Identify which cell holds the provided text, then report its [x, y] central coordinate. 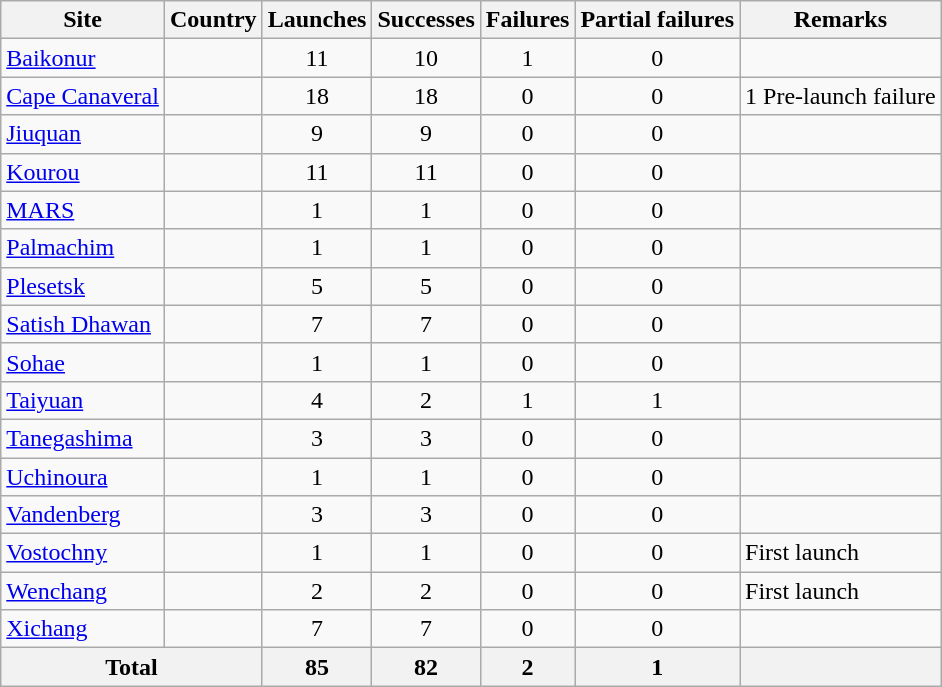
Vandenberg [83, 515]
Xichang [83, 629]
Tanegashima [83, 438]
Launches [317, 20]
Vostochny [83, 553]
Palmachim [83, 248]
MARS [83, 210]
Site [83, 20]
Partial failures [658, 20]
Jiuquan [83, 134]
Sohae [83, 362]
Plesetsk [83, 286]
85 [317, 667]
Taiyuan [83, 400]
Satish Dhawan [83, 324]
Total [132, 667]
Successes [426, 20]
Failures [528, 20]
Baikonur [83, 58]
82 [426, 667]
Remarks [841, 20]
Country [213, 20]
10 [426, 58]
Cape Canaveral [83, 96]
Uchinoura [83, 477]
1 Pre-launch failure [841, 96]
Wenchang [83, 591]
Kourou [83, 172]
4 [317, 400]
